Extract the [x, y] coordinate from the center of the cell holding the provided text.  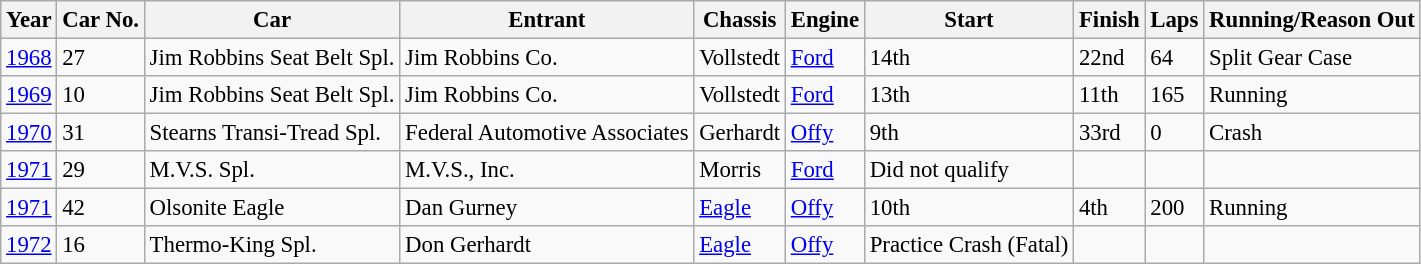
Stearns Transi-Tread Spl. [272, 133]
16 [100, 245]
27 [100, 58]
Did not qualify [968, 170]
Gerhardt [740, 133]
29 [100, 170]
22nd [1110, 58]
31 [100, 133]
Dan Gurney [547, 208]
14th [968, 58]
Laps [1174, 20]
64 [1174, 58]
10 [100, 95]
1970 [29, 133]
Crash [1312, 133]
M.V.S. Spl. [272, 170]
9th [968, 133]
Chassis [740, 20]
1968 [29, 58]
Entrant [547, 20]
4th [1110, 208]
Engine [824, 20]
Car [272, 20]
Don Gerhardt [547, 245]
Split Gear Case [1312, 58]
Practice Crash (Fatal) [968, 245]
1969 [29, 95]
11th [1110, 95]
Running/Reason Out [1312, 20]
165 [1174, 95]
Car No. [100, 20]
Year [29, 20]
Olsonite Eagle [272, 208]
0 [1174, 133]
Thermo-King Spl. [272, 245]
Start [968, 20]
Morris [740, 170]
200 [1174, 208]
1972 [29, 245]
13th [968, 95]
M.V.S., Inc. [547, 170]
42 [100, 208]
10th [968, 208]
Federal Automotive Associates [547, 133]
Finish [1110, 20]
33rd [1110, 133]
